Identify which cell holds the provided text, then report its [X, Y] central coordinate. 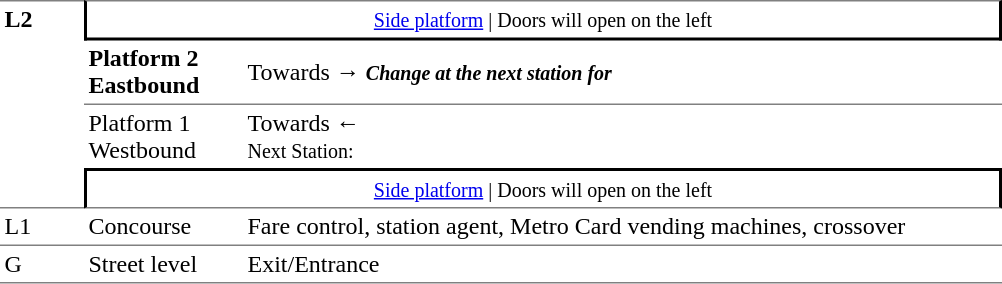
Platform 1Westbound [164, 136]
Concourse [164, 226]
L2 [42, 104]
Towards → Change at the next station for [622, 72]
Fare control, station agent, Metro Card vending machines, crossover [622, 226]
Exit/Entrance [622, 264]
G [42, 264]
Street level [164, 264]
Towards ← Next Station: [622, 136]
L1 [42, 226]
Platform 2Eastbound [164, 72]
